Pinpoint the cell where the given text exists, returning its (X, Y) midpoint coordinate. 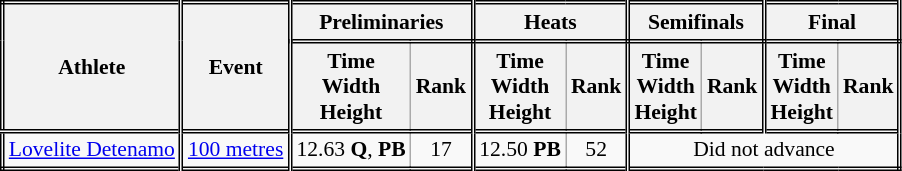
12.50 PB (520, 150)
12.63 Q, PB (350, 150)
Did not advance (764, 150)
Event (235, 67)
17 (442, 150)
Preliminaries (382, 22)
100 metres (235, 150)
Lovelite Detenamo (92, 150)
Final (832, 22)
Athlete (92, 67)
Heats (550, 22)
52 (597, 150)
Semifinals (696, 22)
